Determine the (X, Y) coordinate at the center of the cell enclosing the given text.  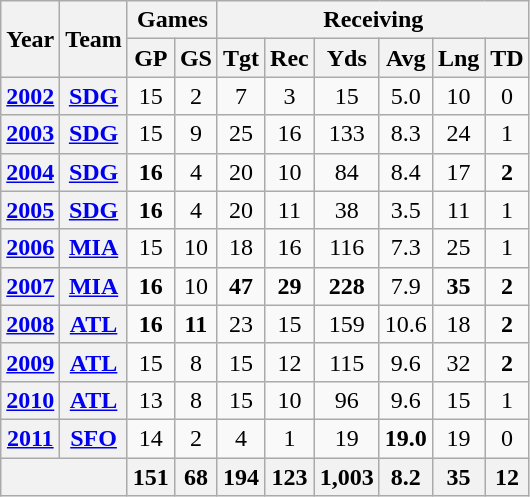
29 (290, 286)
2008 (30, 324)
5.0 (406, 96)
Avg (406, 58)
10.6 (406, 324)
14 (150, 438)
Tgt (240, 58)
68 (196, 477)
GS (196, 58)
Lng (458, 58)
151 (150, 477)
1,003 (346, 477)
8.3 (406, 134)
TD (507, 58)
7.9 (406, 286)
2006 (30, 248)
32 (458, 362)
9 (196, 134)
Receiving (373, 20)
19.0 (406, 438)
3 (290, 96)
38 (346, 210)
24 (458, 134)
GP (150, 58)
194 (240, 477)
7 (240, 96)
7.3 (406, 248)
2003 (30, 134)
123 (290, 477)
2002 (30, 96)
228 (346, 286)
8.4 (406, 172)
Year (30, 39)
133 (346, 134)
2009 (30, 362)
84 (346, 172)
3.5 (406, 210)
Games (172, 20)
96 (346, 400)
2011 (30, 438)
23 (240, 324)
17 (458, 172)
2005 (30, 210)
47 (240, 286)
Team (94, 39)
2004 (30, 172)
2010 (30, 400)
115 (346, 362)
13 (150, 400)
2007 (30, 286)
159 (346, 324)
Rec (290, 58)
116 (346, 248)
SFO (94, 438)
Yds (346, 58)
8.2 (406, 477)
